Extract the (X, Y) coordinate from the center of the cell holding the provided text.  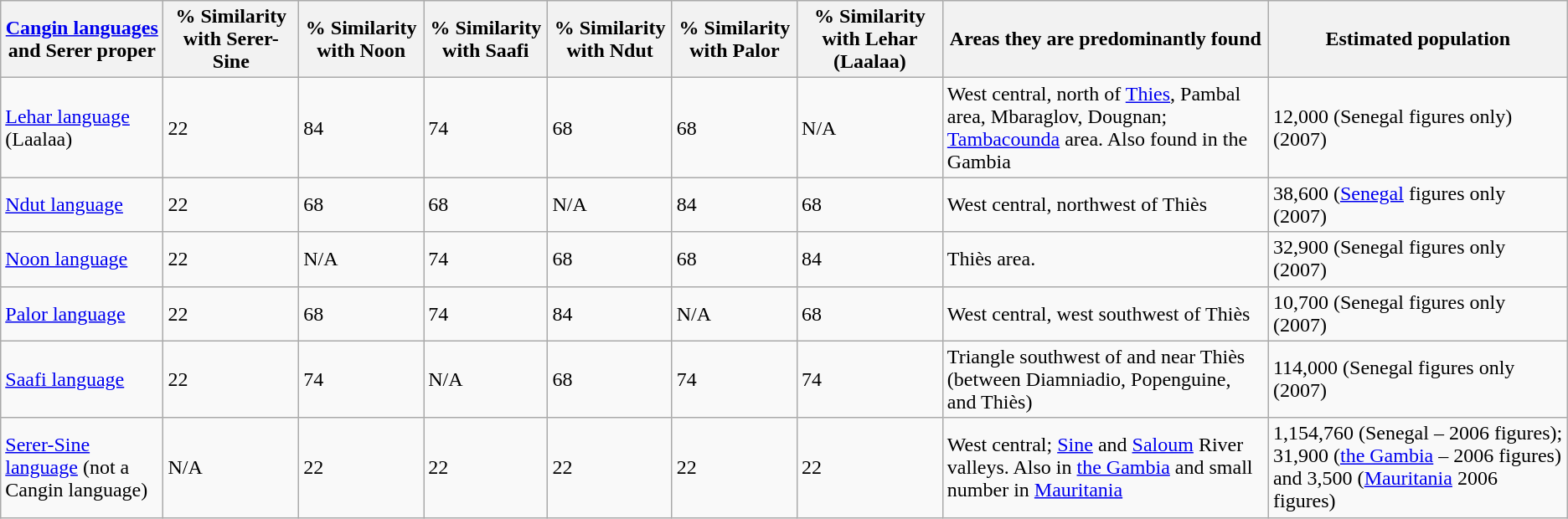
32,900 (Senegal figures only (2007) (1417, 259)
10,700 (Senegal figures only (2007) (1417, 313)
1,154,760 (Senegal – 2006 figures); 31,900 (the Gambia – 2006 figures) and 3,500 (Mauritania 2006 figures) (1417, 467)
West central, west southwest of Thiès (1106, 313)
% Similarity with Lehar (Laalaa) (870, 39)
Cangin languages and Serer proper (82, 39)
% Similarity with Palor (734, 39)
Ndut language (82, 204)
Lehar language (Laalaa) (82, 127)
% Similarity with Noon (362, 39)
Thiès area. (1106, 259)
% Similarity with Saafi (486, 39)
12,000 (Senegal figures only) (2007) (1417, 127)
% Similarity with Serer-Sine (231, 39)
West central, north of Thies, Pambal area, Mbaraglov, Dougnan; Tambacounda area. Also found in the Gambia (1106, 127)
Areas they are predominantly found (1106, 39)
Serer-Sine language (not a Cangin language) (82, 467)
Saafi language (82, 379)
Palor language (82, 313)
114,000 (Senegal figures only (2007) (1417, 379)
West central, northwest of Thiès (1106, 204)
Triangle southwest of and near Thiès (between Diamniadio, Popenguine, and Thiès) (1106, 379)
% Similarity with Ndut (610, 39)
Noon language (82, 259)
38,600 (Senegal figures only (2007) (1417, 204)
West central; Sine and Saloum River valleys. Also in the Gambia and small number in Mauritania (1106, 467)
Estimated population (1417, 39)
